Identify which cell holds the provided text, then report its [x, y] central coordinate. 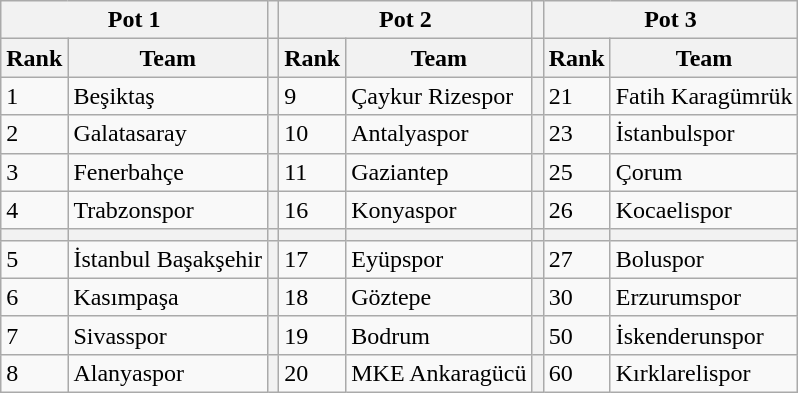
İskenderunspor [704, 335]
18 [312, 297]
Gaziantep [439, 172]
Pot 2 [406, 20]
4 [34, 210]
Kasımpaşa [168, 297]
20 [312, 373]
Çaykur Rizespor [439, 96]
Boluspor [704, 259]
Beşiktaş [168, 96]
5 [34, 259]
Alanyaspor [168, 373]
Fenerbahçe [168, 172]
Pot 1 [134, 20]
İstanbul Başakşehir [168, 259]
Kırklarelispor [704, 373]
Sivasspor [168, 335]
17 [312, 259]
23 [576, 134]
Konyaspor [439, 210]
30 [576, 297]
19 [312, 335]
1 [34, 96]
25 [576, 172]
Eyüpspor [439, 259]
Bodrum [439, 335]
Galatasaray [168, 134]
Antalyaspor [439, 134]
2 [34, 134]
3 [34, 172]
10 [312, 134]
50 [576, 335]
Göztepe [439, 297]
Fatih Karagümrük [704, 96]
Çorum [704, 172]
Erzurumspor [704, 297]
Trabzonspor [168, 210]
İstanbulspor [704, 134]
60 [576, 373]
7 [34, 335]
Pot 3 [670, 20]
8 [34, 373]
9 [312, 96]
11 [312, 172]
MKE Ankaragücü [439, 373]
27 [576, 259]
6 [34, 297]
26 [576, 210]
21 [576, 96]
Kocaelispor [704, 210]
16 [312, 210]
